Scan for the cell matching the given text and deliver its [x, y] coordinate at center. 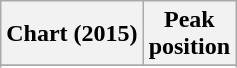
Peakposition [189, 34]
Chart (2015) [72, 34]
